Return the (X, Y) coordinate for the center point of the cell that contains the specified text.  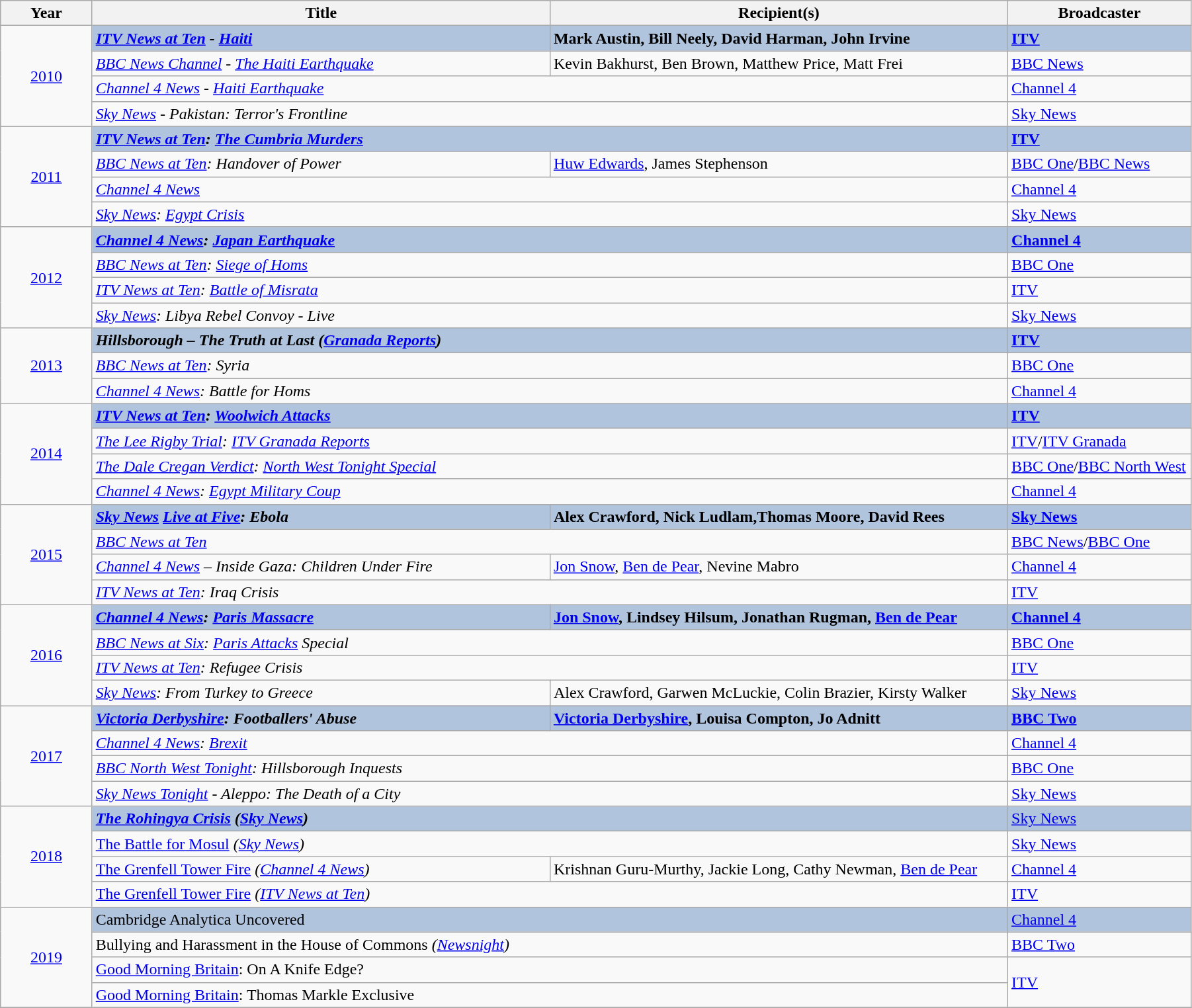
Sky News Live at Five: Ebola (321, 517)
Recipient(s) (779, 13)
BBC News at Ten: Siege of Homs (550, 265)
BBC News (1099, 63)
Alex Crawford, Nick Ludlam,Thomas Moore, David Rees (779, 517)
Sky News: Egypt Crisis (550, 214)
ITV News at Ten: Refugee Crisis (550, 667)
ITV News at Ten - Haiti (321, 38)
BBC One/BBC News (1099, 164)
2011 (46, 177)
Sky News Tonight - Aleppo: The Death of a City (550, 794)
ITV News at Ten: Woolwich Attacks (550, 416)
Good Morning Britain: Thomas Markle Exclusive (550, 995)
Sky News - Pakistan: Terror's Frontline (550, 114)
Year (46, 13)
Sky News: Libya Rebel Convoy - Live (550, 315)
Sky News: From Turkey to Greece (321, 693)
Channel 4 News: Battle for Homs (550, 391)
Channel 4 News - Haiti Earthquake (550, 89)
Victoria Derbyshire, Louisa Compton, Jo Adnitt (779, 718)
Channel 4 News: Brexit (550, 743)
Krishnan Guru-Murthy, Jackie Long, Cathy Newman, Ben de Pear (779, 869)
BBC News at Ten (550, 542)
The Lee Rigby Trial: ITV Granada Reports (550, 441)
BBC News at Ten: Syria (550, 366)
BBC News Channel - The Haiti Earthquake (321, 63)
2015 (46, 554)
BBC News at Ten: Handover of Power (321, 164)
2016 (46, 655)
2018 (46, 857)
The Dale Cregan Verdict: North West Tonight Special (550, 466)
Channel 4 News (550, 189)
The Grenfell Tower Fire (ITV News at Ten) (550, 894)
2012 (46, 277)
Victoria Derbyshire: Footballers' Abuse (321, 718)
ITV/ITV Granada (1099, 441)
Bullying and Harassment in the House of Commons (Newsnight) (550, 945)
The Grenfell Tower Fire (Channel 4 News) (321, 869)
ITV News at Ten: Iraq Crisis (550, 592)
2013 (46, 366)
Jon Snow, Ben de Pear, Nevine Mabro (779, 567)
Channel 4 News – Inside Gaza: Children Under Fire (321, 567)
BBC News/BBC One (1099, 542)
Broadcaster (1099, 13)
2017 (46, 755)
Hillsborough – The Truth at Last (Granada Reports) (550, 341)
Channel 4 News: Egypt Military Coup (550, 491)
Title (321, 13)
BBC News at Six: Paris Attacks Special (550, 642)
BBC One/BBC North West (1099, 466)
2014 (46, 454)
Cambridge Analytica Uncovered (550, 919)
ITV News at Ten: Battle of Misrata (550, 290)
2019 (46, 957)
BBC North West Tonight: Hillsborough Inquests (550, 769)
Good Morning Britain: On A Knife Edge? (550, 970)
Jon Snow, Lindsey Hilsum, Jonathan Rugman, Ben de Pear (779, 617)
Channel 4 News: Paris Massacre (321, 617)
Huw Edwards, James Stephenson (779, 164)
The Rohingya Crisis (Sky News) (550, 819)
2010 (46, 76)
The Battle for Mosul (Sky News) (550, 844)
Mark Austin, Bill Neely, David Harman, John Irvine (779, 38)
Alex Crawford, Garwen McLuckie, Colin Brazier, Kirsty Walker (779, 693)
Kevin Bakhurst, Ben Brown, Matthew Price, Matt Frei (779, 63)
Channel 4 News: Japan Earthquake (550, 239)
ITV News at Ten: The Cumbria Murders (550, 139)
